For the text-containing cell, return its midpoint in [x, y] coordinate format. 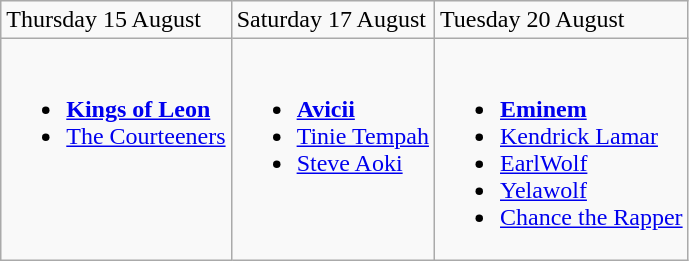
AviciiTinie TempahSteve Aoki [332, 150]
EminemKendrick LamarEarlWolfYelawolfChance the Rapper [561, 150]
Saturday 17 August [332, 20]
Kings of LeonThe Courteeners [116, 150]
Thursday 15 August [116, 20]
Tuesday 20 August [561, 20]
